Return the (x, y) coordinate for the center point of the cell that contains the specified text.  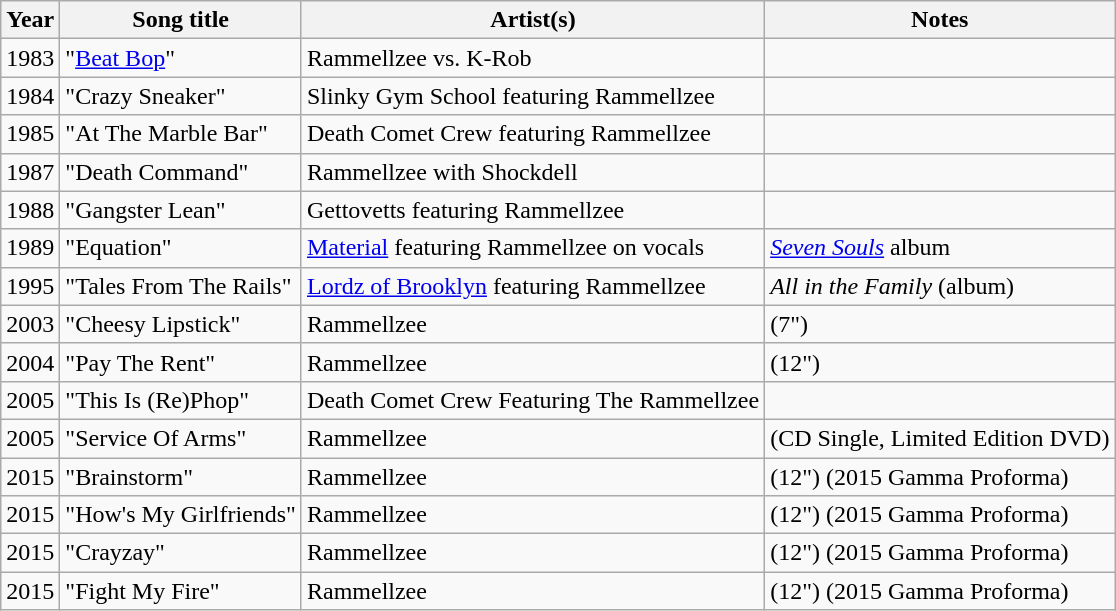
2004 (30, 362)
"Service Of Arms" (181, 438)
1987 (30, 172)
1995 (30, 286)
Gettovetts featuring Rammellzee (532, 210)
(12") (940, 362)
1983 (30, 58)
"Gangster Lean" (181, 210)
Song title (181, 20)
Death Comet Crew featuring Rammellzee (532, 134)
Artist(s) (532, 20)
Rammellzee with Shockdell (532, 172)
"Cheesy Lipstick" (181, 324)
"How's My Girlfriends" (181, 515)
(CD Single, Limited Edition DVD) (940, 438)
Seven Souls album (940, 248)
"Fight My Fire" (181, 591)
"Crazy Sneaker" (181, 96)
"Pay The Rent" (181, 362)
1988 (30, 210)
1989 (30, 248)
"At The Marble Bar" (181, 134)
Death Comet Crew Featuring The Rammellzee (532, 400)
"Death Command" (181, 172)
Slinky Gym School featuring Rammellzee (532, 96)
Year (30, 20)
"Equation" (181, 248)
All in the Family (album) (940, 286)
"Crayzay" (181, 553)
Rammellzee vs. K-Rob (532, 58)
"This Is (Re)Phop" (181, 400)
(7") (940, 324)
"Beat Bop" (181, 58)
Notes (940, 20)
"Tales From The Rails" (181, 286)
1985 (30, 134)
2003 (30, 324)
Lordz of Brooklyn featuring Rammellzee (532, 286)
"Brainstorm" (181, 477)
1984 (30, 96)
Material featuring Rammellzee on vocals (532, 248)
